Locate the cell with the specified text and output its [x, y] center coordinate. 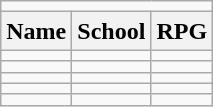
RPG [182, 31]
School [112, 31]
Name [36, 31]
